Locate the cell with the specified text and output its [X, Y] center coordinate. 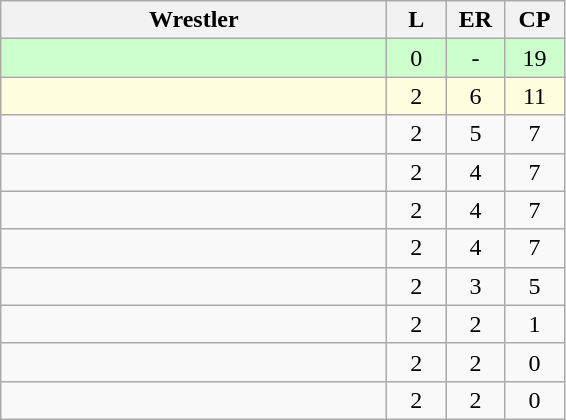
1 [534, 324]
- [476, 58]
3 [476, 286]
19 [534, 58]
Wrestler [194, 20]
CP [534, 20]
L [416, 20]
6 [476, 96]
11 [534, 96]
ER [476, 20]
